Detect which cell encompasses the target text, then output its (x, y) center coordinate. 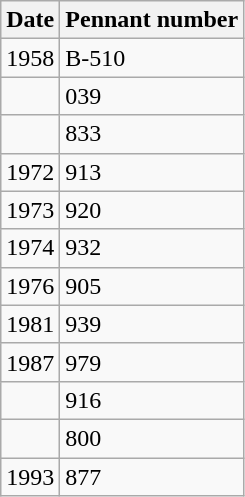
Pennant number (152, 20)
800 (152, 438)
913 (152, 172)
920 (152, 210)
B-510 (152, 58)
1993 (30, 477)
1981 (30, 324)
905 (152, 286)
916 (152, 400)
1972 (30, 172)
1958 (30, 58)
932 (152, 248)
833 (152, 134)
039 (152, 96)
1974 (30, 248)
1976 (30, 286)
Date (30, 20)
979 (152, 362)
1987 (30, 362)
877 (152, 477)
1973 (30, 210)
939 (152, 324)
